Determine the [X, Y] coordinate at the center of the cell enclosing the given text.  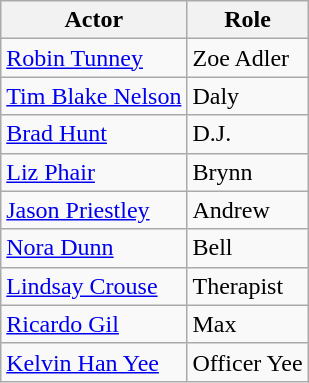
Role [248, 20]
Daly [248, 96]
Therapist [248, 286]
Robin Tunney [94, 58]
Nora Dunn [94, 248]
Bell [248, 248]
Ricardo Gil [94, 324]
Liz Phair [94, 172]
Brynn [248, 172]
Jason Priestley [94, 210]
Brad Hunt [94, 134]
Kelvin Han Yee [94, 362]
Actor [94, 20]
Lindsay Crouse [94, 286]
Max [248, 324]
Zoe Adler [248, 58]
Andrew [248, 210]
Officer Yee [248, 362]
Tim Blake Nelson [94, 96]
D.J. [248, 134]
